Search for the cell housing the specified text and yield its (x, y) center coordinate. 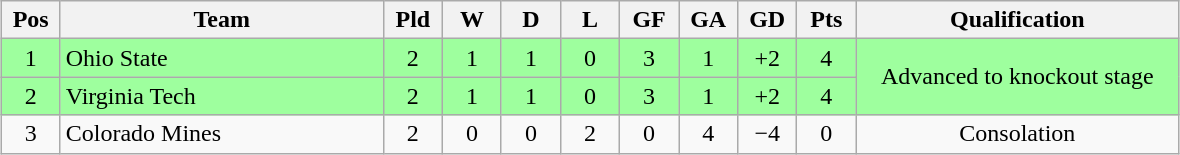
Team (222, 20)
Pts (826, 20)
L (590, 20)
Ohio State (222, 58)
GF (650, 20)
Advanced to knockout stage (1018, 77)
Pos (30, 20)
GD (768, 20)
GA (708, 20)
−4 (768, 134)
Pld (412, 20)
W (472, 20)
Colorado Mines (222, 134)
D (530, 20)
Virginia Tech (222, 96)
Consolation (1018, 134)
Qualification (1018, 20)
